Output the (x, y) coordinate of the center of the cell containing the given text.  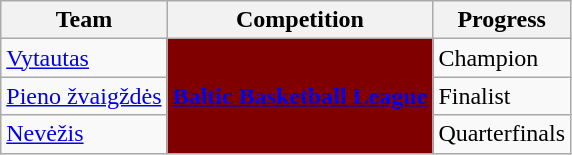
Competition (300, 20)
Finalist (502, 96)
Vytautas (84, 58)
Quarterfinals (502, 134)
Champion (502, 58)
Progress (502, 20)
Baltic Basketball League (300, 96)
Nevėžis (84, 134)
Pieno žvaigždės (84, 96)
Team (84, 20)
